Extract the (X, Y) coordinate from the center of the cell holding the provided text.  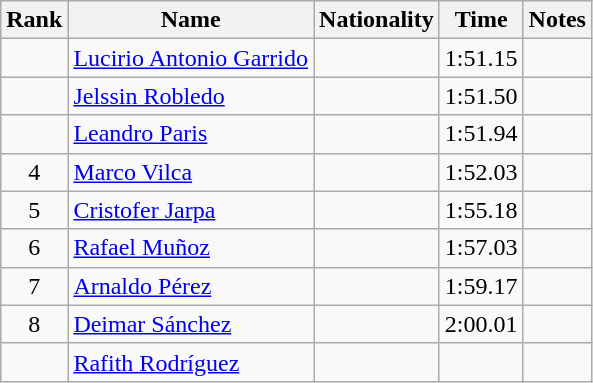
4 (34, 172)
Cristofer Jarpa (191, 210)
Rafael Muñoz (191, 248)
Lucirio Antonio Garrido (191, 58)
2:00.01 (481, 324)
1:57.03 (481, 248)
1:52.03 (481, 172)
Deimar Sánchez (191, 324)
Rank (34, 20)
Rafith Rodríguez (191, 362)
Notes (557, 20)
Time (481, 20)
Name (191, 20)
Arnaldo Pérez (191, 286)
5 (34, 210)
1:51.94 (481, 134)
1:51.15 (481, 58)
6 (34, 248)
8 (34, 324)
Leandro Paris (191, 134)
Marco Vilca (191, 172)
1:59.17 (481, 286)
7 (34, 286)
1:51.50 (481, 96)
Nationality (377, 20)
Jelssin Robledo (191, 96)
1:55.18 (481, 210)
